Locate the cell with the specified text and output its (X, Y) center coordinate. 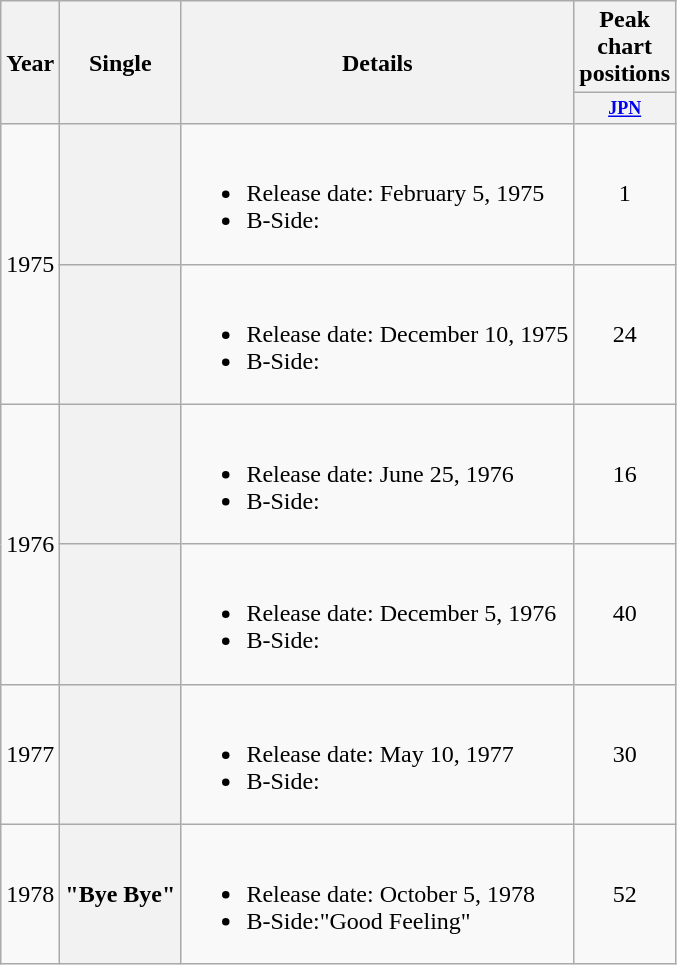
1978 (30, 894)
Release date: June 25, 1976B-Side: (378, 474)
24 (625, 334)
JPN (625, 108)
Release date: December 10, 1975B-Side: (378, 334)
"Bye Bye" (120, 894)
Release date: October 5, 1978B-Side:"Good Feeling" (378, 894)
Details (378, 62)
1 (625, 194)
Single (120, 62)
1975 (30, 264)
16 (625, 474)
Release date: February 5, 1975B-Side: (378, 194)
52 (625, 894)
40 (625, 614)
30 (625, 754)
Year (30, 62)
1976 (30, 544)
Peak chart positions (625, 47)
1977 (30, 754)
Release date: December 5, 1976B-Side: (378, 614)
Release date: May 10, 1977B-Side: (378, 754)
